Search for the cell housing the specified text and yield its [x, y] center coordinate. 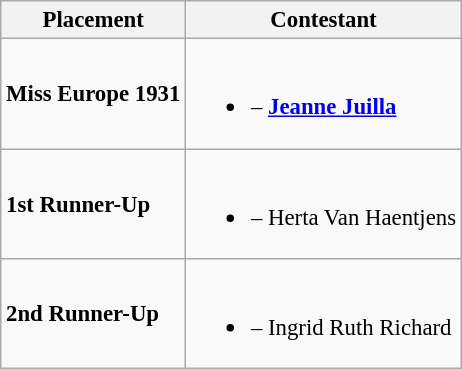
– Herta Van Haentjens [324, 204]
1st Runner-Up [94, 204]
Placement [94, 20]
Miss Europe 1931 [94, 94]
2nd Runner-Up [94, 314]
– Jeanne Juilla [324, 94]
– Ingrid Ruth Richard [324, 314]
Contestant [324, 20]
